Extract the (x, y) coordinate from the center of the cell holding the provided text.  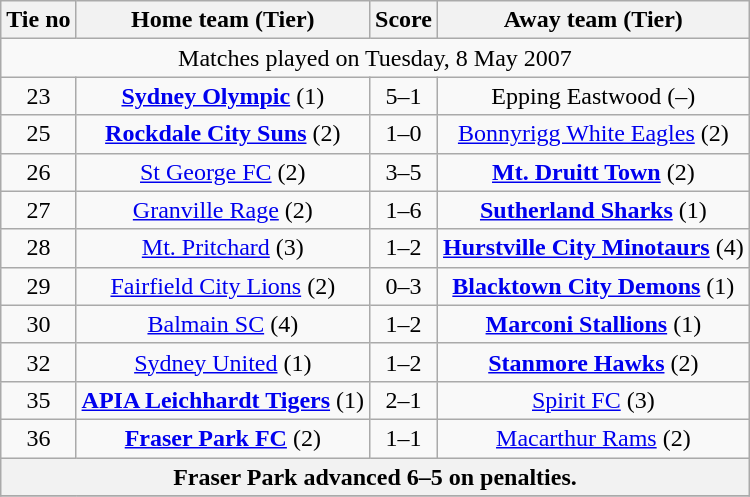
30 (38, 324)
Mt. Druitt Town (2) (594, 172)
Mt. Pritchard (3) (223, 248)
APIA Leichhardt Tigers (1) (223, 400)
1–1 (404, 438)
Bonnyrigg White Eagles (2) (594, 134)
29 (38, 286)
35 (38, 400)
Rockdale City Suns (2) (223, 134)
St George FC (2) (223, 172)
32 (38, 362)
27 (38, 210)
5–1 (404, 96)
Sydney Olympic (1) (223, 96)
Hurstville City Minotaurs (4) (594, 248)
Spirit FC (3) (594, 400)
Away team (Tier) (594, 20)
26 (38, 172)
36 (38, 438)
3–5 (404, 172)
Home team (Tier) (223, 20)
2–1 (404, 400)
1–6 (404, 210)
23 (38, 96)
Matches played on Tuesday, 8 May 2007 (375, 58)
25 (38, 134)
Stanmore Hawks (2) (594, 362)
Macarthur Rams (2) (594, 438)
Sutherland Sharks (1) (594, 210)
Balmain SC (4) (223, 324)
Fraser Park FC (2) (223, 438)
Sydney United (1) (223, 362)
Fairfield City Lions (2) (223, 286)
Granville Rage (2) (223, 210)
Tie no (38, 20)
Score (404, 20)
1–0 (404, 134)
0–3 (404, 286)
Fraser Park advanced 6–5 on penalties. (375, 477)
Marconi Stallions (1) (594, 324)
Blacktown City Demons (1) (594, 286)
Epping Eastwood (–) (594, 96)
28 (38, 248)
